Scan for the cell matching the given text and deliver its [x, y] coordinate at center. 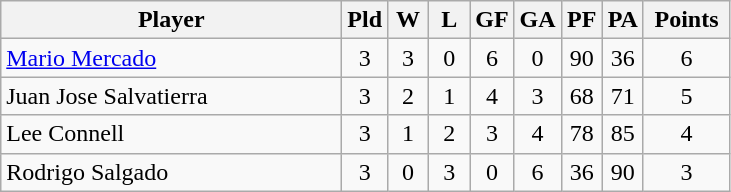
L [450, 20]
GF [492, 20]
5 [686, 96]
Player [172, 20]
Rodrigo Salgado [172, 172]
Pld [365, 20]
71 [622, 96]
PA [622, 20]
GA [538, 20]
Points [686, 20]
PF [582, 20]
W [408, 20]
68 [582, 96]
Mario Mercado [172, 58]
78 [582, 134]
85 [622, 134]
Juan Jose Salvatierra [172, 96]
Lee Connell [172, 134]
